Locate the cell with the specified text and output its [x, y] center coordinate. 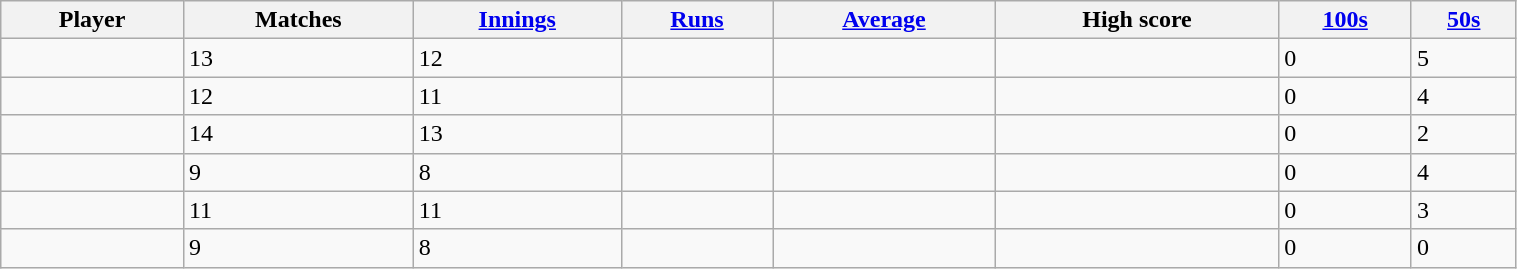
5 [1464, 58]
Player [92, 20]
Average [884, 20]
Innings [517, 20]
2 [1464, 134]
High score [1137, 20]
3 [1464, 210]
100s [1346, 20]
Runs [697, 20]
Matches [298, 20]
14 [298, 134]
50s [1464, 20]
